Determine the (x, y) coordinate at the center of the cell enclosing the given text.  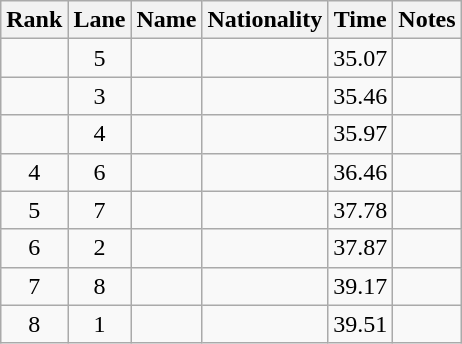
Lane (100, 20)
37.87 (360, 248)
Name (166, 20)
Notes (427, 20)
2 (100, 248)
1 (100, 324)
39.17 (360, 286)
3 (100, 96)
35.07 (360, 58)
36.46 (360, 172)
39.51 (360, 324)
35.97 (360, 134)
Rank (34, 20)
Nationality (265, 20)
35.46 (360, 96)
37.78 (360, 210)
Time (360, 20)
